Extract the [x, y] coordinate from the center of the cell holding the provided text.  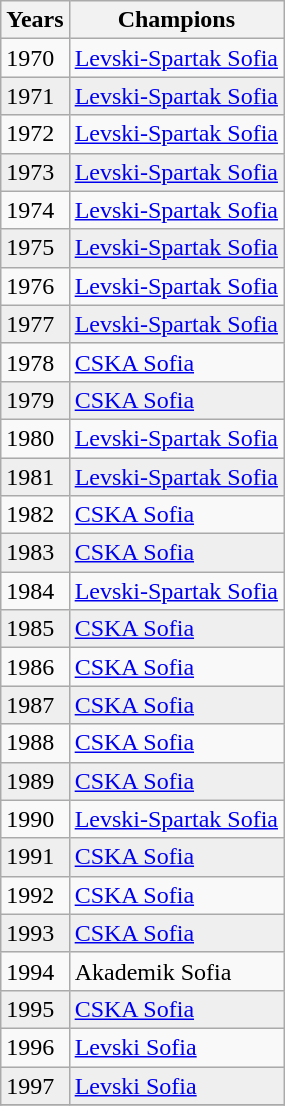
1982 [35, 515]
1976 [35, 286]
1981 [35, 477]
1986 [35, 667]
1979 [35, 400]
1989 [35, 781]
1987 [35, 705]
1970 [35, 58]
Champions [176, 20]
1971 [35, 96]
1980 [35, 438]
Akademik Sofia [176, 971]
1985 [35, 629]
1972 [35, 134]
1997 [35, 1085]
1988 [35, 743]
Years [35, 20]
1978 [35, 362]
1984 [35, 591]
1975 [35, 248]
1977 [35, 324]
1994 [35, 971]
1973 [35, 172]
1983 [35, 553]
1992 [35, 895]
1993 [35, 933]
1991 [35, 857]
1974 [35, 210]
1995 [35, 1009]
1996 [35, 1047]
1990 [35, 819]
